Scan for the cell matching the given text and deliver its [x, y] coordinate at center. 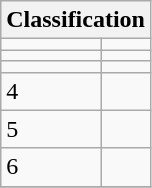
6 [52, 167]
4 [52, 91]
5 [52, 129]
Classification [76, 20]
